Return the (X, Y) coordinate for the center point of the cell that contains the specified text.  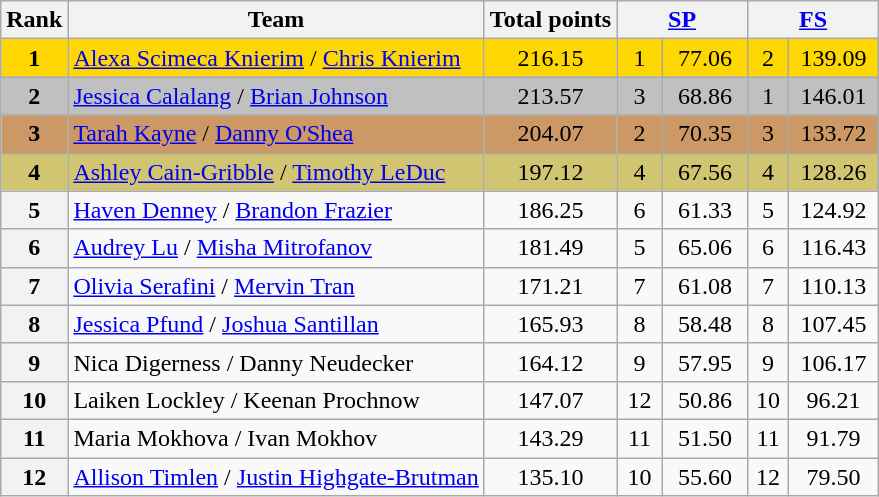
133.72 (834, 134)
SP (682, 20)
216.15 (550, 58)
FS (814, 20)
58.48 (704, 324)
Total points (550, 20)
135.10 (550, 477)
165.93 (550, 324)
67.56 (704, 172)
51.50 (704, 438)
Maria Mokhova / Ivan Mokhov (276, 438)
Haven Denney / Brandon Frazier (276, 210)
Allison Timlen / Justin Highgate-Brutman (276, 477)
Team (276, 20)
164.12 (550, 362)
65.06 (704, 248)
Ashley Cain-Gribble / Timothy LeDuc (276, 172)
171.21 (550, 286)
146.01 (834, 96)
128.26 (834, 172)
Olivia Serafini / Mervin Tran (276, 286)
55.60 (704, 477)
213.57 (550, 96)
Jessica Calalang / Brian Johnson (276, 96)
143.29 (550, 438)
91.79 (834, 438)
107.45 (834, 324)
Rank (34, 20)
57.95 (704, 362)
68.86 (704, 96)
77.06 (704, 58)
124.92 (834, 210)
Jessica Pfund / Joshua Santillan (276, 324)
106.17 (834, 362)
204.07 (550, 134)
139.09 (834, 58)
61.08 (704, 286)
147.07 (550, 400)
Audrey Lu / Misha Mitrofanov (276, 248)
197.12 (550, 172)
186.25 (550, 210)
79.50 (834, 477)
70.35 (704, 134)
96.21 (834, 400)
50.86 (704, 400)
116.43 (834, 248)
181.49 (550, 248)
Nica Digerness / Danny Neudecker (276, 362)
110.13 (834, 286)
Alexa Scimeca Knierim / Chris Knierim (276, 58)
61.33 (704, 210)
Laiken Lockley / Keenan Prochnow (276, 400)
Tarah Kayne / Danny O'Shea (276, 134)
